Detect which cell encompasses the target text, then output its (X, Y) center coordinate. 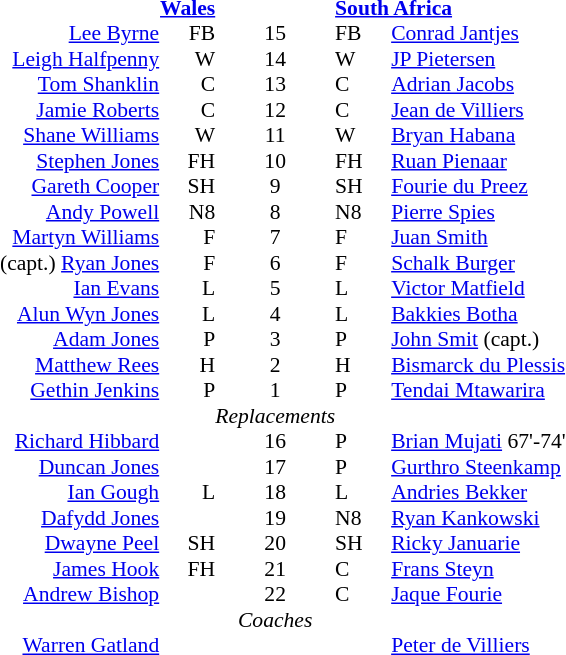
Replacements (275, 416)
15 (275, 33)
14 (275, 59)
4 (275, 314)
2 (275, 365)
3 (275, 339)
12 (275, 110)
18 (275, 493)
16 (275, 441)
Coaches (275, 620)
13 (275, 85)
19 (275, 518)
11 (275, 135)
21 (275, 569)
6 (275, 263)
7 (275, 237)
9 (275, 187)
5 (275, 289)
10 (275, 161)
22 (275, 595)
1 (275, 391)
20 (275, 543)
8 (275, 212)
17 (275, 467)
